From the cell containing the given text, extract its center point as [X, Y] coordinate. 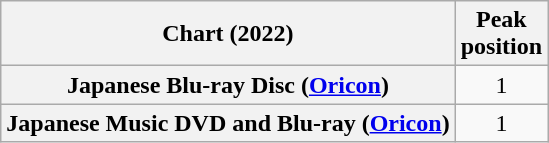
Chart (2022) [228, 34]
Japanese Music DVD and Blu-ray (Oricon) [228, 123]
Japanese Blu-ray Disc (Oricon) [228, 85]
Peakposition [501, 34]
